Capture the cell that displays the provided text and extract its [x, y] central coordinate. 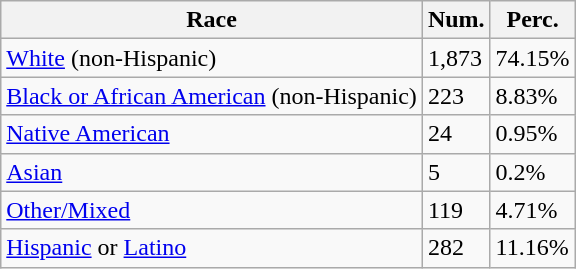
282 [456, 248]
0.95% [532, 134]
223 [456, 96]
Race [212, 20]
5 [456, 172]
8.83% [532, 96]
1,873 [456, 58]
Native American [212, 134]
Asian [212, 172]
74.15% [532, 58]
24 [456, 134]
0.2% [532, 172]
Black or African American (non-Hispanic) [212, 96]
Hispanic or Latino [212, 248]
Perc. [532, 20]
Other/Mixed [212, 210]
11.16% [532, 248]
White (non-Hispanic) [212, 58]
4.71% [532, 210]
Num. [456, 20]
119 [456, 210]
